Determine the (x, y) coordinate at the center of the cell enclosing the given text.  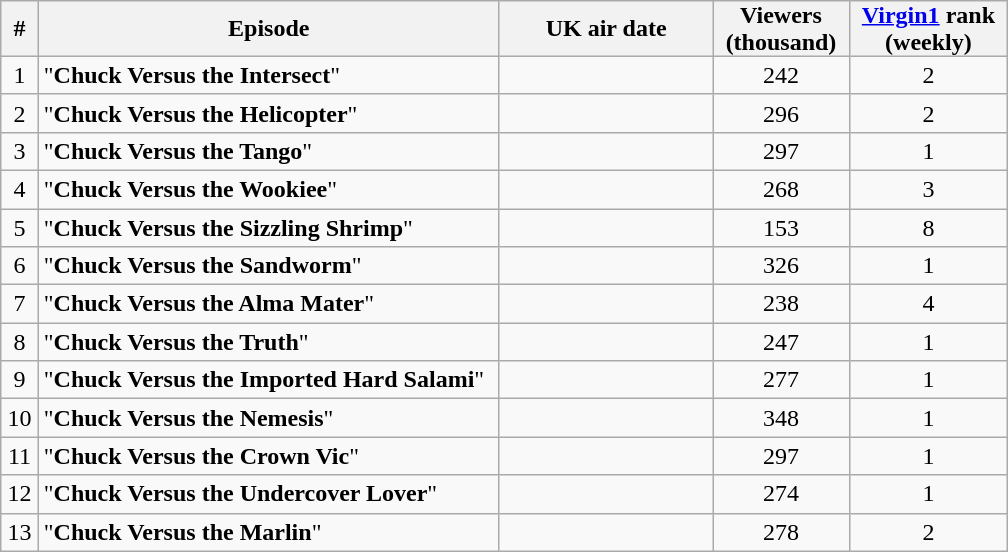
# (20, 29)
"Chuck Versus the Wookiee" (268, 189)
277 (781, 380)
10 (20, 418)
Virgin1 rank(weekly) (928, 29)
Episode (268, 29)
"Chuck Versus the Crown Vic" (268, 456)
"Chuck Versus the Sandworm" (268, 266)
Viewers(thousand) (781, 29)
296 (781, 113)
278 (781, 532)
UK air date (606, 29)
274 (781, 494)
153 (781, 227)
326 (781, 266)
"Chuck Versus the Nemesis" (268, 418)
"Chuck Versus the Truth" (268, 342)
"Chuck Versus the Imported Hard Salami" (268, 380)
247 (781, 342)
7 (20, 304)
"Chuck Versus the Sizzling Shrimp" (268, 227)
11 (20, 456)
"Chuck Versus the Tango" (268, 151)
13 (20, 532)
"Chuck Versus the Alma Mater" (268, 304)
"Chuck Versus the Marlin" (268, 532)
"Chuck Versus the Helicopter" (268, 113)
"Chuck Versus the Undercover Lover" (268, 494)
12 (20, 494)
242 (781, 75)
"Chuck Versus the Intersect" (268, 75)
348 (781, 418)
268 (781, 189)
5 (20, 227)
9 (20, 380)
238 (781, 304)
6 (20, 266)
